Pinpoint the cell where the given text exists, returning its [X, Y] midpoint coordinate. 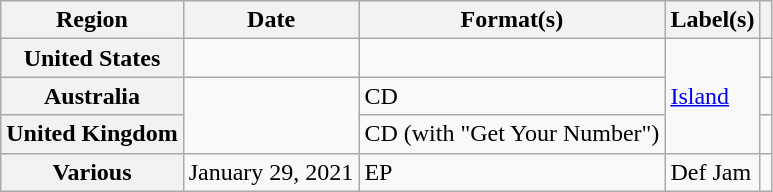
Various [92, 172]
EP [512, 172]
CD [512, 96]
Island [712, 96]
Format(s) [512, 20]
Date [271, 20]
Region [92, 20]
January 29, 2021 [271, 172]
Def Jam [712, 172]
United Kingdom [92, 134]
Label(s) [712, 20]
United States [92, 58]
Australia [92, 96]
CD (with "Get Your Number") [512, 134]
